Extract the [X, Y] coordinate from the center of the cell holding the provided text.  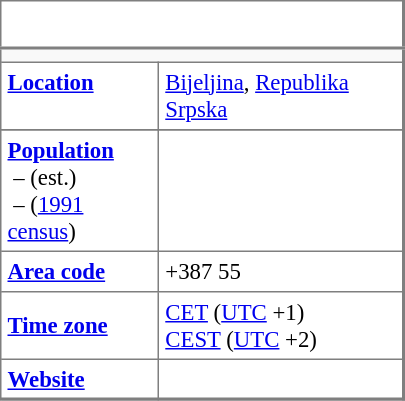
+387 55 [282, 271]
Area code [80, 271]
Location [80, 96]
CET (UTC +1) CEST (UTC +2) [282, 325]
Bijeljina, Republika Srpska [282, 96]
Population – (est.) – (1991 census) [80, 190]
Website [80, 379]
Time zone [80, 325]
